Scan for the cell matching the given text and deliver its (x, y) coordinate at center. 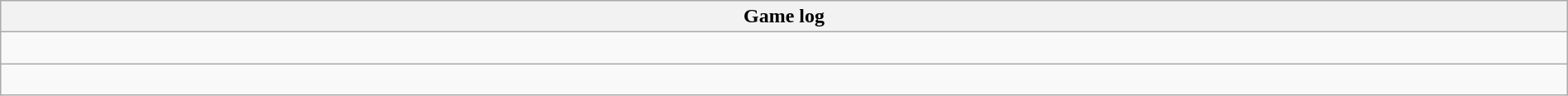
Game log (784, 17)
